Provide the (X, Y) coordinate of the cell's center where the given text is located.  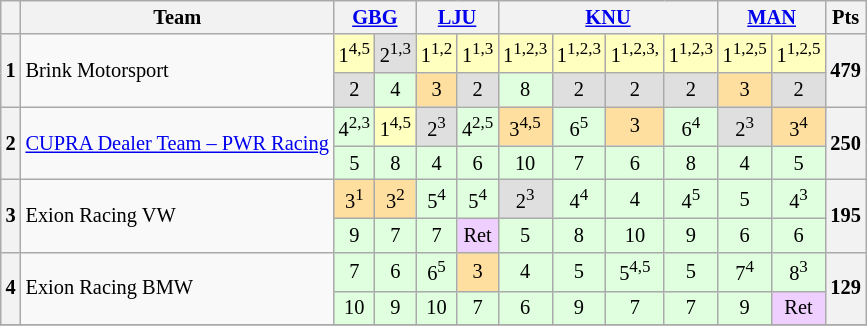
129 (845, 288)
250 (845, 144)
Team (178, 17)
Exion Racing BMW (178, 288)
Brink Motorsport (178, 70)
34 (799, 126)
479 (845, 70)
42,5 (478, 126)
LJU (457, 17)
1 (11, 70)
32 (396, 198)
34,5 (525, 126)
74 (745, 272)
83 (799, 272)
11,2,3, (635, 54)
KNU (608, 17)
64 (691, 126)
CUPRA Dealer Team – PWR Racing (178, 144)
Exion Racing VW (178, 216)
54,5 (635, 272)
43 (799, 198)
GBG (375, 17)
11,3 (478, 54)
31 (354, 198)
195 (845, 216)
45 (691, 198)
42,3 (354, 126)
44 (579, 198)
MAN (772, 17)
11,2 (436, 54)
Pts (845, 17)
21,3 (396, 54)
